From the cell containing the given text, extract its center point as [x, y] coordinate. 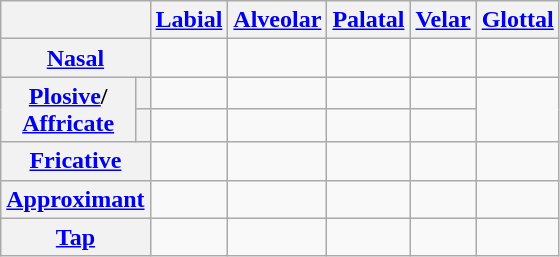
Palatal [368, 20]
Nasal [76, 58]
Approximant [76, 199]
Tap [76, 237]
Glottal [518, 20]
Plosive/Affricate [68, 110]
Labial [189, 20]
Fricative [76, 161]
Alveolar [278, 20]
Velar [443, 20]
